Pinpoint the cell where the given text exists, returning its [x, y] midpoint coordinate. 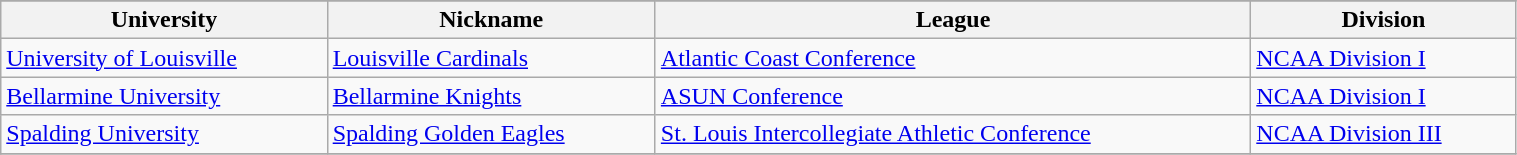
NCAA Division III [1384, 134]
St. Louis Intercollegiate Athletic Conference [952, 134]
Bellarmine Knights [491, 96]
Spalding University [164, 134]
League [952, 20]
University [164, 20]
Spalding Golden Eagles [491, 134]
Division [1384, 20]
Atlantic Coast Conference [952, 58]
Bellarmine University [164, 96]
Louisville Cardinals [491, 58]
ASUN Conference [952, 96]
Nickname [491, 20]
University of Louisville [164, 58]
